For the text-containing cell, return its midpoint in (X, Y) coordinate format. 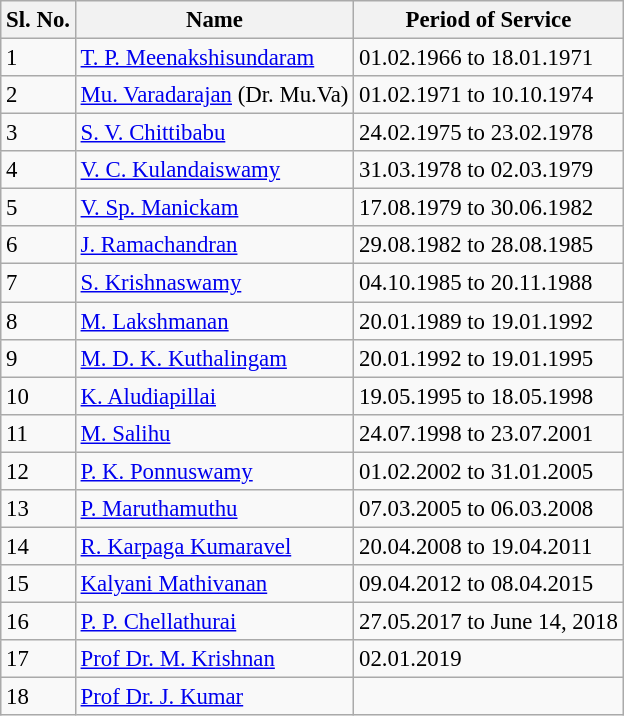
T. P. Meenakshisundaram (214, 58)
M. Salihu (214, 433)
29.08.1982 to 28.08.1985 (488, 245)
Name (214, 20)
24.07.1998 to 23.07.2001 (488, 433)
1 (38, 58)
12 (38, 471)
K. Aludiapillai (214, 396)
2 (38, 95)
Mu. Varadarajan (Dr. Mu.Va) (214, 95)
8 (38, 321)
5 (38, 208)
P. P. Chellathurai (214, 621)
20.01.1992 to 19.01.1995 (488, 358)
16 (38, 621)
15 (38, 584)
Period of Service (488, 20)
M. D. K. Kuthalingam (214, 358)
14 (38, 546)
Kalyani Mathivanan (214, 584)
17 (38, 659)
04.10.1985 to 20.11.1988 (488, 283)
6 (38, 245)
24.02.1975 to 23.02.1978 (488, 133)
Prof Dr. M. Krishnan (214, 659)
P. K. Ponnuswamy (214, 471)
P. Maruthamuthu (214, 509)
M. Lakshmanan (214, 321)
S. Krishnaswamy (214, 283)
V. Sp. Manickam (214, 208)
01.02.1966 to 18.01.1971 (488, 58)
Prof Dr. J. Kumar (214, 697)
13 (38, 509)
31.03.1978 to 02.03.1979 (488, 170)
27.05.2017 to June 14, 2018 (488, 621)
J. Ramachandran (214, 245)
07.03.2005 to 06.03.2008 (488, 509)
9 (38, 358)
01.02.2002 to 31.01.2005 (488, 471)
09.04.2012 to 08.04.2015 (488, 584)
18 (38, 697)
4 (38, 170)
11 (38, 433)
02.01.2019 (488, 659)
Sl. No. (38, 20)
V. C. Kulandaiswamy (214, 170)
20.04.2008 to 19.04.2011 (488, 546)
19.05.1995 to 18.05.1998 (488, 396)
R. Karpaga Kumaravel (214, 546)
17.08.1979 to 30.06.1982 (488, 208)
7 (38, 283)
10 (38, 396)
20.01.1989 to 19.01.1992 (488, 321)
01.02.1971 to 10.10.1974 (488, 95)
3 (38, 133)
S. V. Chittibabu (214, 133)
